Capture the cell that displays the provided text and extract its [X, Y] central coordinate. 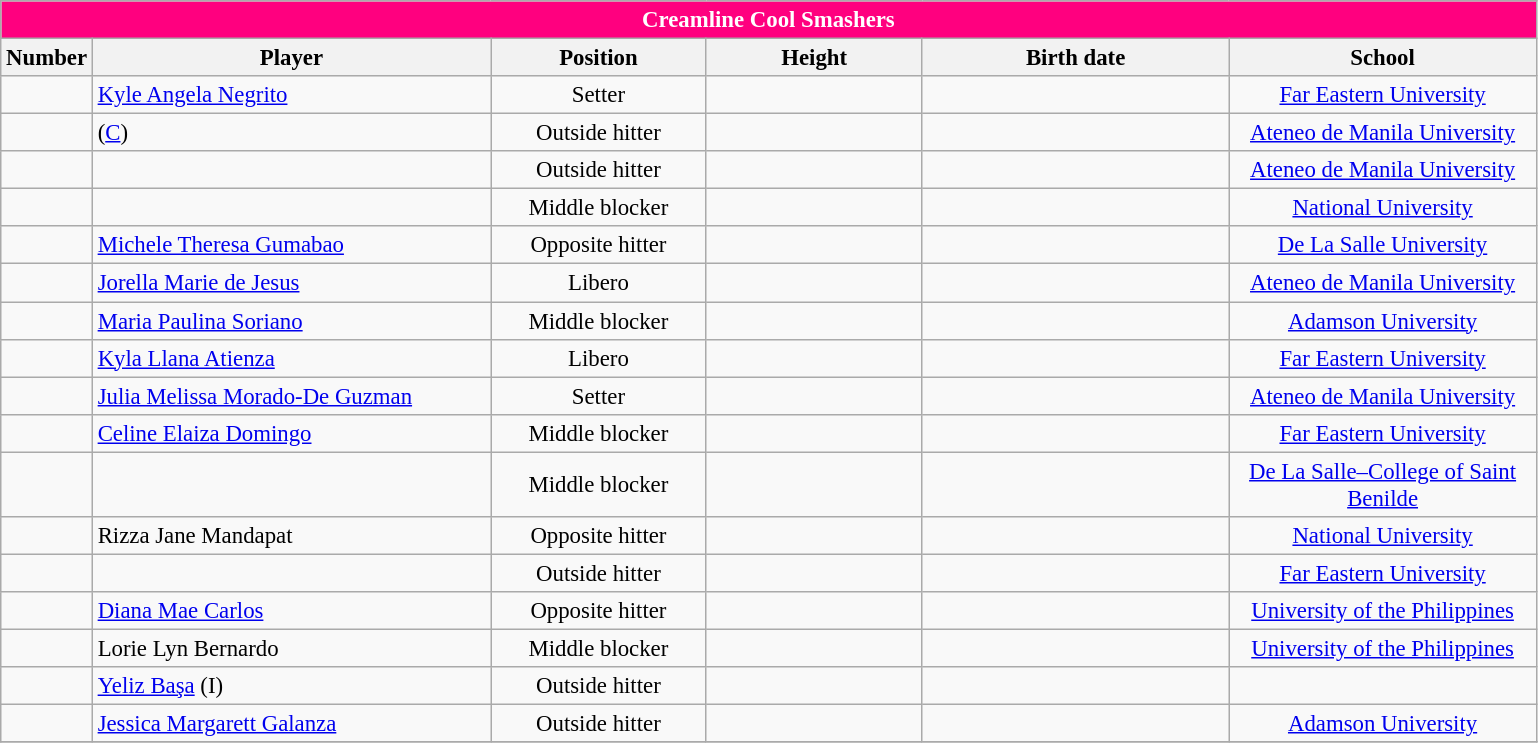
Yeliz Başa (I) [291, 686]
Kyla Llana Atienza [291, 358]
Position [599, 58]
Lorie Lyn Bernardo [291, 648]
School [1382, 58]
De La Salle–College of Saint Benilde [1382, 484]
Number [47, 58]
Kyle Angela Negrito [291, 95]
De La Salle University [1382, 245]
Diana Mae Carlos [291, 611]
Celine Elaiza Domingo [291, 433]
Jessica Margarett Galanza [291, 724]
Birth date [1076, 58]
Height [814, 58]
Jorella Marie de Jesus [291, 283]
Player [291, 58]
Rizza Jane Mandapat [291, 536]
(C) [291, 133]
Creamline Cool Smashers [768, 20]
Michele Theresa Gumabao [291, 245]
Maria Paulina Soriano [291, 321]
Julia Melissa Morado-De Guzman [291, 396]
